Scan for the cell matching the given text and deliver its (x, y) coordinate at center. 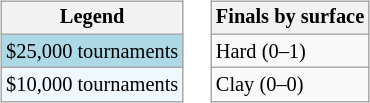
$10,000 tournaments (92, 85)
Hard (0–1) (290, 51)
Clay (0–0) (290, 85)
Finals by surface (290, 18)
$25,000 tournaments (92, 51)
Legend (92, 18)
